Detect which cell encompasses the target text, then output its [X, Y] center coordinate. 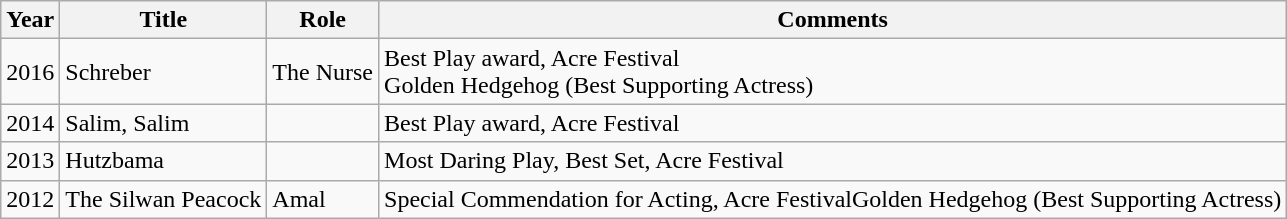
Comments [833, 20]
Amal [323, 199]
Year [30, 20]
Salim, Salim [164, 123]
Schreber [164, 72]
2014 [30, 123]
2013 [30, 161]
Best Play award, Acre Festival [833, 123]
Most Daring Play, Best Set, Acre Festival [833, 161]
2012 [30, 199]
Hutzbama [164, 161]
Title [164, 20]
The Nurse [323, 72]
Special Commendation for Acting, Acre FestivalGolden Hedgehog (Best Supporting Actress) [833, 199]
Role [323, 20]
The Silwan Peacock [164, 199]
Best Play award, Acre FestivalGolden Hedgehog (Best Supporting Actress) [833, 72]
2016 [30, 72]
